Pinpoint the cell where the given text exists, returning its [x, y] midpoint coordinate. 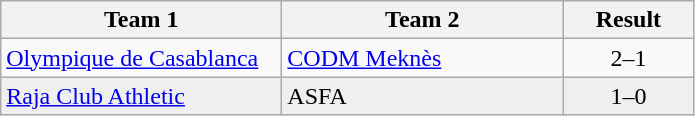
1–0 [628, 96]
Result [628, 20]
ASFA [422, 96]
2–1 [628, 58]
CODM Meknès [422, 58]
Olympique de Casablanca [142, 58]
Team 1 [142, 20]
Raja Club Athletic [142, 96]
Team 2 [422, 20]
